Output the [X, Y] coordinate of the center of the cell containing the given text.  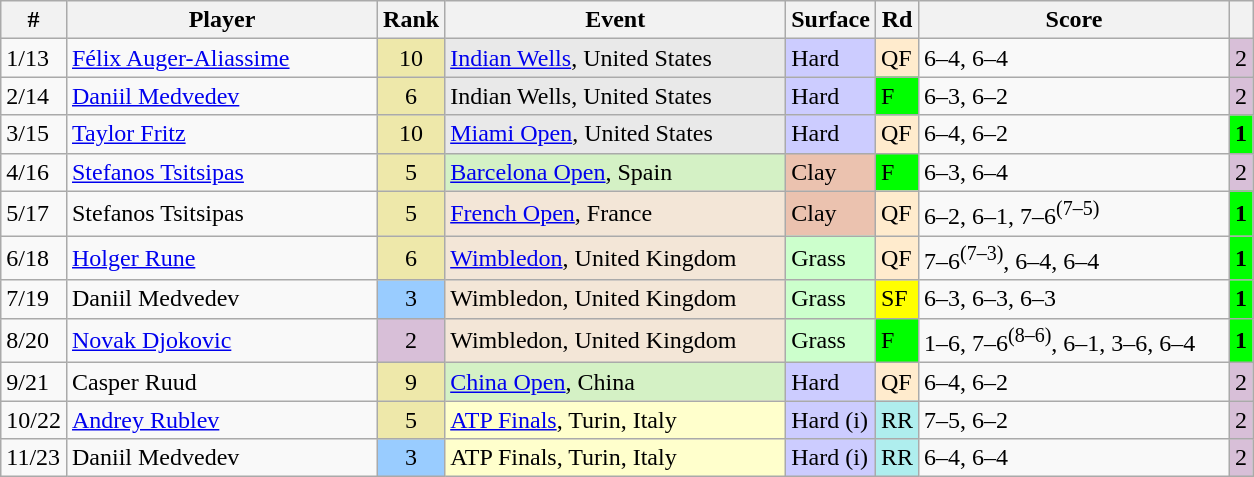
6–3, 6–2 [1074, 96]
# [34, 20]
China Open, China [616, 382]
6–2, 6–1, 7–6(7–5) [1074, 214]
8/20 [34, 340]
SF [896, 299]
6/18 [34, 258]
Holger Rune [222, 258]
3/15 [34, 134]
6–3, 6–4 [1074, 172]
Taylor Fritz [222, 134]
11/23 [34, 458]
6–3, 6–3, 6–3 [1074, 299]
1–6, 7–6(8–6), 6–1, 3–6, 6–4 [1074, 340]
Event [616, 20]
7/19 [34, 299]
Rd [896, 20]
5/17 [34, 214]
1/13 [34, 58]
Score [1074, 20]
French Open, France [616, 214]
Félix Auger-Aliassime [222, 58]
4/16 [34, 172]
7–6(7–3), 6–4, 6–4 [1074, 258]
Miami Open, United States [616, 134]
Novak Djokovic [222, 340]
7–5, 6–2 [1074, 420]
Casper Ruud [222, 382]
Andrey Rublev [222, 420]
Barcelona Open, Spain [616, 172]
9/21 [34, 382]
Rank [412, 20]
10/22 [34, 420]
9 [412, 382]
Surface [831, 20]
2/14 [34, 96]
Player [222, 20]
